Capture the cell that displays the provided text and extract its (X, Y) central coordinate. 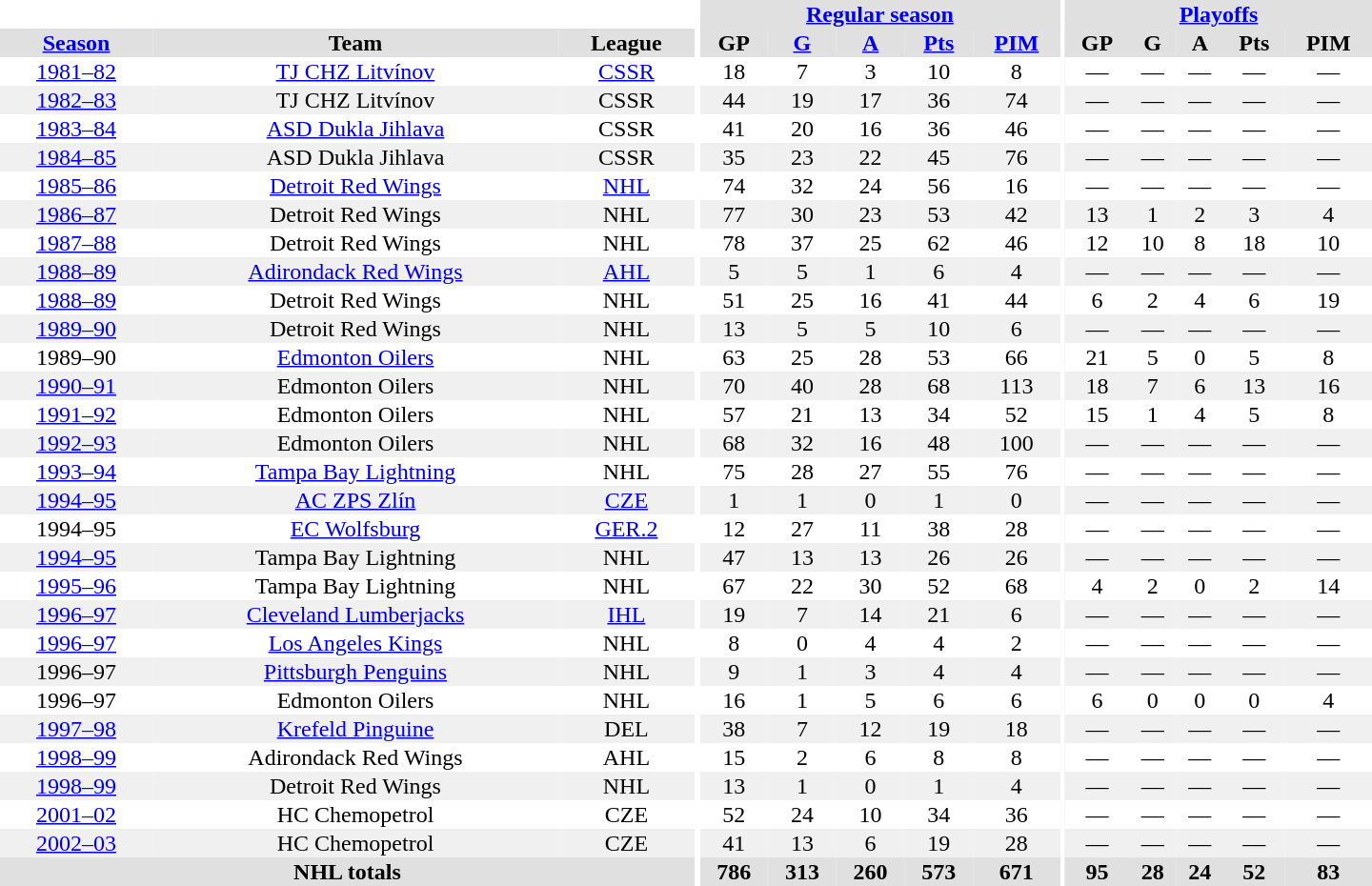
786 (734, 872)
62 (938, 243)
2002–03 (76, 843)
1987–88 (76, 243)
1985–86 (76, 186)
1983–84 (76, 129)
57 (734, 414)
78 (734, 243)
56 (938, 186)
Team (355, 43)
AC ZPS Zlín (355, 500)
83 (1328, 872)
113 (1016, 386)
League (627, 43)
Pittsburgh Penguins (355, 672)
35 (734, 157)
55 (938, 472)
1993–94 (76, 472)
EC Wolfsburg (355, 529)
1990–91 (76, 386)
95 (1098, 872)
1981–82 (76, 71)
NHL totals (347, 872)
20 (802, 129)
573 (938, 872)
67 (734, 586)
48 (938, 443)
1984–85 (76, 157)
70 (734, 386)
9 (734, 672)
51 (734, 300)
66 (1016, 357)
11 (871, 529)
45 (938, 157)
IHL (627, 614)
100 (1016, 443)
Los Angeles Kings (355, 643)
Cleveland Lumberjacks (355, 614)
Regular season (879, 14)
Playoffs (1219, 14)
1982–83 (76, 100)
260 (871, 872)
1986–87 (76, 214)
1992–93 (76, 443)
DEL (627, 729)
40 (802, 386)
1997–98 (76, 729)
42 (1016, 214)
671 (1016, 872)
77 (734, 214)
2001–02 (76, 815)
Krefeld Pinguine (355, 729)
37 (802, 243)
63 (734, 357)
75 (734, 472)
Season (76, 43)
313 (802, 872)
1995–96 (76, 586)
1991–92 (76, 414)
GER.2 (627, 529)
17 (871, 100)
47 (734, 557)
